Pinpoint the cell where the given text exists, returning its [X, Y] midpoint coordinate. 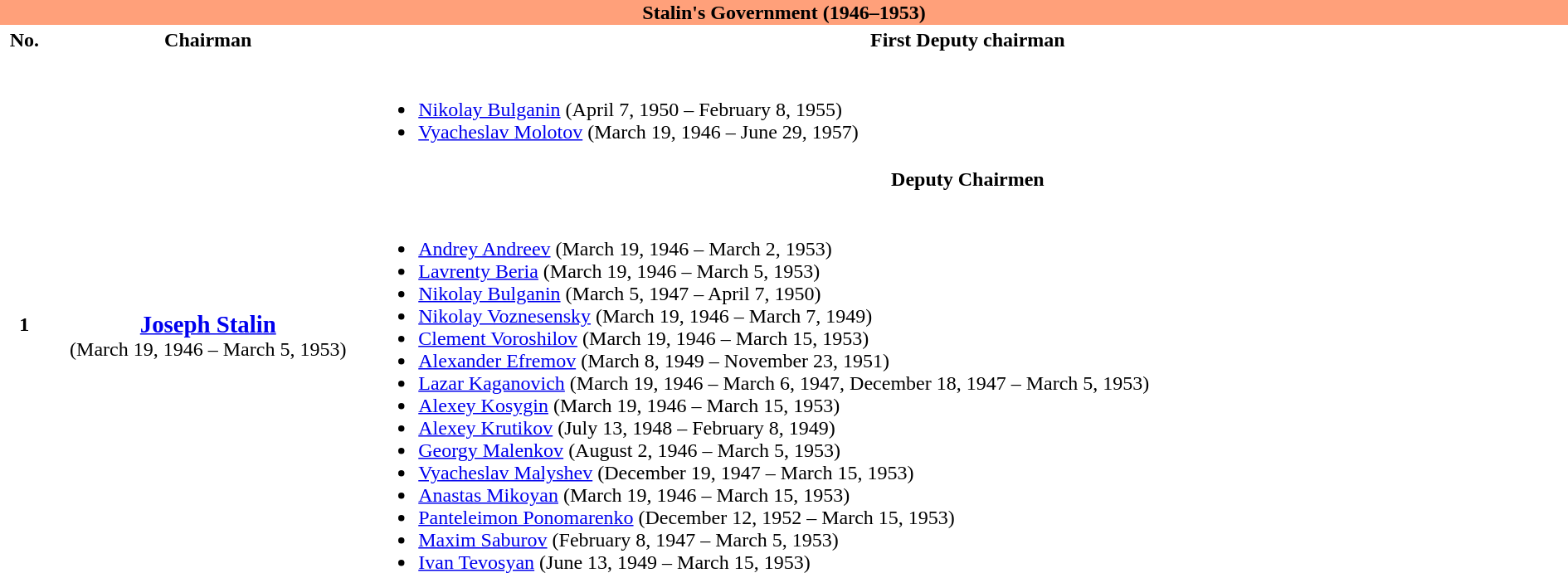
First Deputy chairman [967, 40]
Stalin's Government (1946–1953) [784, 12]
No. [25, 40]
Nikolay Bulganin (April 7, 1950 – February 8, 1955)Vyacheslav Molotov (March 19, 1946 – June 29, 1957) [967, 109]
Deputy Chairmen [967, 179]
Chairman [208, 40]
